Determine the [X, Y] coordinate at the center of the cell enclosing the given text.  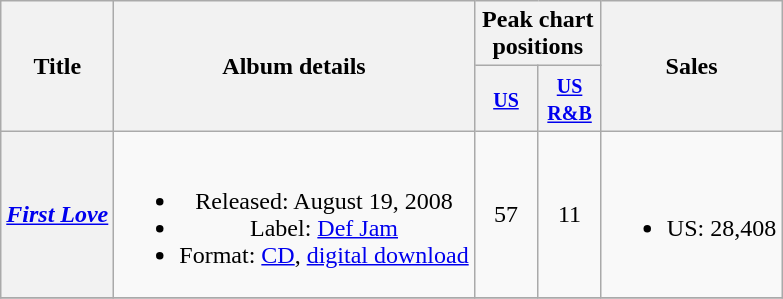
Album details [294, 66]
USR&B [570, 98]
11 [570, 214]
Peak chart positions [538, 34]
57 [506, 214]
US: 28,408 [691, 214]
Title [58, 66]
Sales [691, 66]
US [506, 98]
Released: August 19, 2008Label: Def JamFormat: CD, digital download [294, 214]
First Love [58, 214]
